Output the [x, y] coordinate of the center of the cell containing the given text.  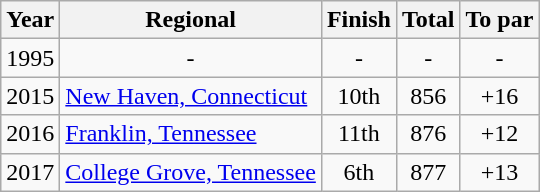
6th [358, 172]
876 [428, 134]
College Grove, Tennessee [191, 172]
877 [428, 172]
856 [428, 96]
Total [428, 20]
Franklin, Tennessee [191, 134]
1995 [30, 58]
+13 [500, 172]
10th [358, 96]
+16 [500, 96]
2017 [30, 172]
Year [30, 20]
11th [358, 134]
Regional [191, 20]
2016 [30, 134]
Finish [358, 20]
+12 [500, 134]
New Haven, Connecticut [191, 96]
2015 [30, 96]
To par [500, 20]
